Extract the [x, y] coordinate from the center of the cell holding the provided text.  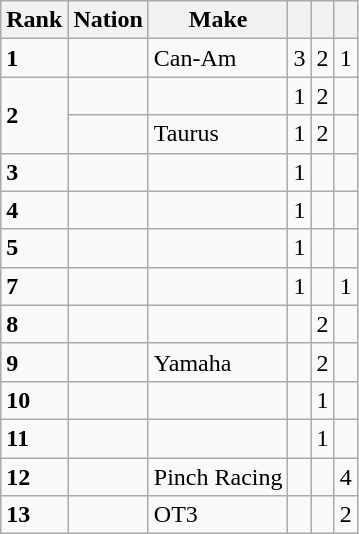
Yamaha [218, 362]
Make [218, 20]
10 [34, 400]
Pinch Racing [218, 477]
OT3 [218, 515]
13 [34, 515]
9 [34, 362]
12 [34, 477]
5 [34, 248]
8 [34, 324]
Rank [34, 20]
11 [34, 438]
Can-Am [218, 58]
Nation [108, 20]
7 [34, 286]
Taurus [218, 134]
